Scan for the cell matching the given text and deliver its [x, y] coordinate at center. 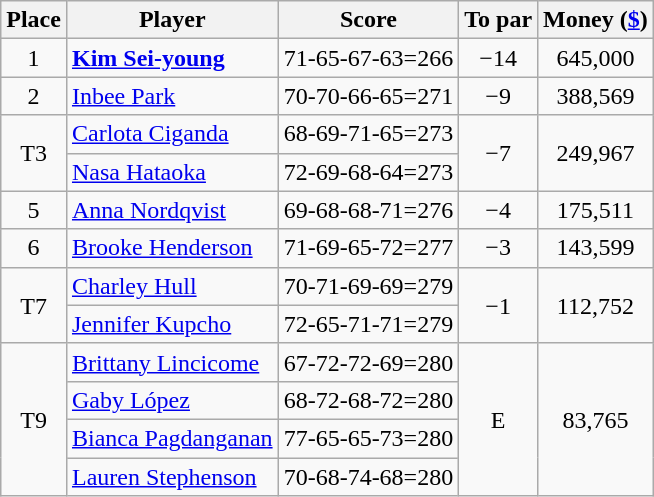
T7 [34, 305]
Gaby López [172, 400]
Anna Nordqvist [172, 210]
72-69-68-64=273 [368, 172]
Bianca Pagdanganan [172, 438]
70-71-69-69=279 [368, 286]
−4 [498, 210]
T3 [34, 153]
Charley Hull [172, 286]
Kim Sei-young [172, 58]
Lauren Stephenson [172, 477]
Player [172, 20]
To par [498, 20]
175,511 [596, 210]
−9 [498, 96]
Money ($) [596, 20]
72-65-71-71=279 [368, 324]
71-65-67-63=266 [368, 58]
249,967 [596, 153]
71-69-65-72=277 [368, 248]
83,765 [596, 419]
−7 [498, 153]
6 [34, 248]
Carlota Ciganda [172, 134]
Nasa Hataoka [172, 172]
68-72-68-72=280 [368, 400]
143,599 [596, 248]
Brittany Lincicome [172, 362]
67-72-72-69=280 [368, 362]
645,000 [596, 58]
112,752 [596, 305]
70-70-66-65=271 [368, 96]
−14 [498, 58]
Jennifer Kupcho [172, 324]
T9 [34, 419]
68-69-71-65=273 [368, 134]
Brooke Henderson [172, 248]
2 [34, 96]
70-68-74-68=280 [368, 477]
5 [34, 210]
388,569 [596, 96]
Inbee Park [172, 96]
77-65-65-73=280 [368, 438]
1 [34, 58]
69-68-68-71=276 [368, 210]
Place [34, 20]
E [498, 419]
−3 [498, 248]
−1 [498, 305]
Score [368, 20]
